Locate the cell with the specified text and output its [X, Y] center coordinate. 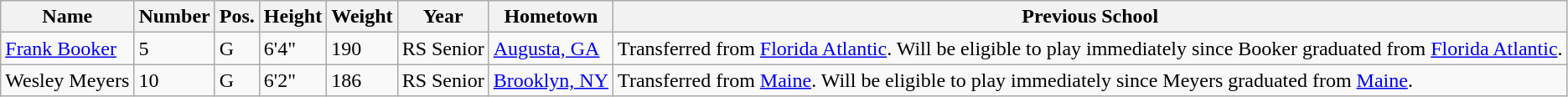
Transferred from Florida Atlantic. Will be eligible to play immediately since Booker graduated from Florida Atlantic. [1090, 48]
Augusta, GA [551, 48]
6'4" [292, 48]
190 [362, 48]
Year [442, 17]
5 [174, 48]
Name [67, 17]
6'2" [292, 80]
Frank Booker [67, 48]
10 [174, 80]
Weight [362, 17]
Brooklyn, NY [551, 80]
Number [174, 17]
Wesley Meyers [67, 80]
Hometown [551, 17]
Pos. [236, 17]
186 [362, 80]
Height [292, 17]
Transferred from Maine. Will be eligible to play immediately since Meyers graduated from Maine. [1090, 80]
Previous School [1090, 17]
